Locate the cell with the specified text and output its (X, Y) center coordinate. 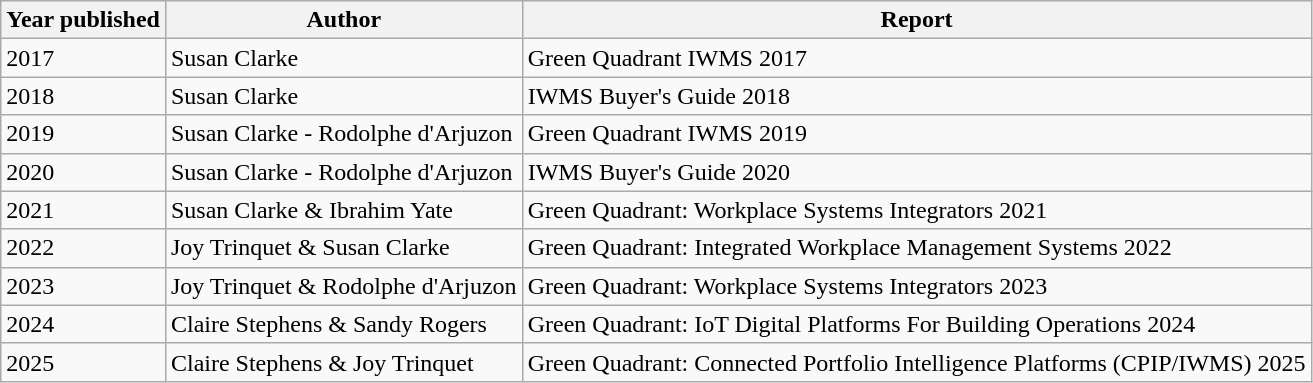
Joy Trinquet & Rodolphe d'Arjuzon (344, 286)
Joy Trinquet & Susan Clarke (344, 248)
Green Quadrant IWMS 2019 (916, 134)
2022 (84, 248)
Green Quadrant: Workplace Systems Integrators 2023 (916, 286)
2017 (84, 58)
Green Quadrant: Connected Portfolio Intelligence Platforms (CPIP/IWMS) 2025 (916, 362)
Green Quadrant IWMS 2017 (916, 58)
2025 (84, 362)
2019 (84, 134)
Green Quadrant: Integrated Workplace Management Systems 2022 (916, 248)
Claire Stephens & Joy Trinquet (344, 362)
2020 (84, 172)
IWMS Buyer's Guide 2018 (916, 96)
2018 (84, 96)
IWMS Buyer's Guide 2020 (916, 172)
2024 (84, 324)
Report (916, 20)
2023 (84, 286)
Green Quadrant: Workplace Systems Integrators 2021 (916, 210)
Year published (84, 20)
2021 (84, 210)
Green Quadrant: IoT Digital Platforms For Building Operations 2024 (916, 324)
Susan Clarke & Ibrahim Yate (344, 210)
Author (344, 20)
Claire Stephens & Sandy Rogers (344, 324)
